Pinpoint the cell where the given text exists, returning its (X, Y) midpoint coordinate. 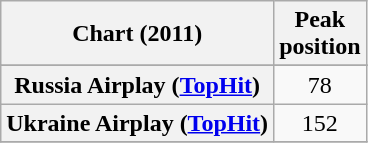
152 (320, 123)
Russia Airplay (TopHit) (138, 85)
Chart (2011) (138, 34)
78 (320, 85)
Peakposition (320, 34)
Ukraine Airplay (TopHit) (138, 123)
